From the cell containing the given text, extract its center point as (x, y) coordinate. 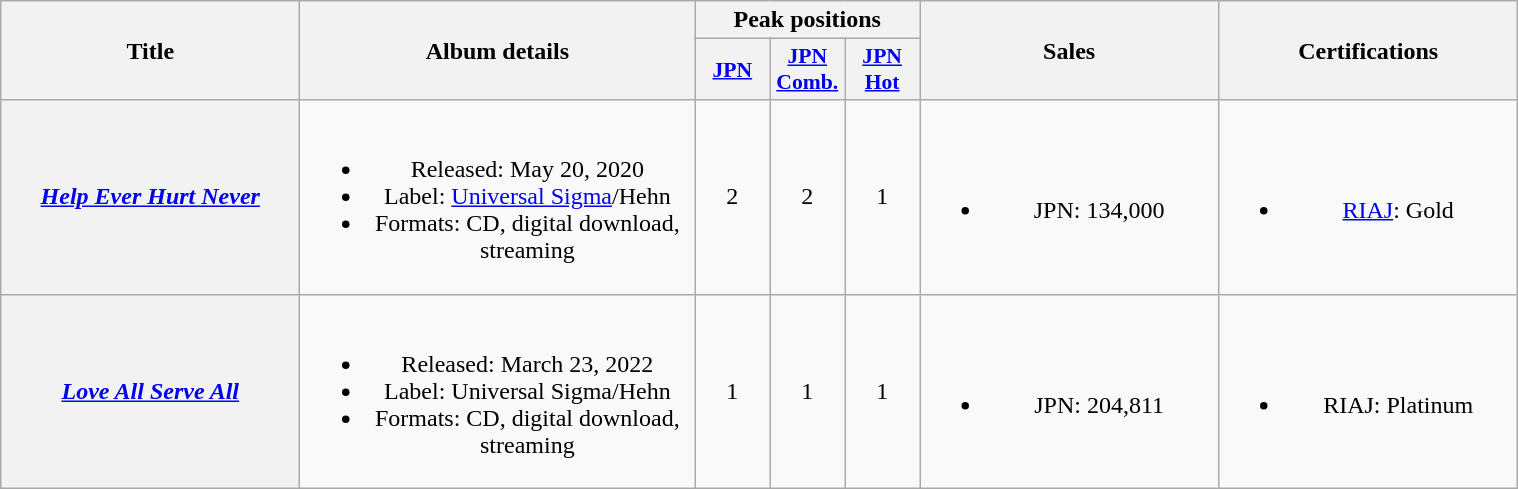
Peak positions (808, 20)
RIAJ: Gold (1368, 197)
Love All Serve All (150, 391)
JPN Hot (882, 70)
RIAJ: Platinum (1368, 391)
JPN (732, 70)
Help Ever Hurt Never (150, 197)
JPN: 134,000 (1070, 197)
Title (150, 50)
JPN: 204,811 (1070, 391)
Album details (498, 50)
Certifications (1368, 50)
Sales (1070, 50)
JPNComb. (808, 70)
Released: March 23, 2022Label: Universal Sigma/HehnFormats: CD, digital download, streaming (498, 391)
Released: May 20, 2020Label: Universal Sigma/HehnFormats: CD, digital download, streaming (498, 197)
